Provide the [x, y] coordinate of the cell's center where the given text is located.  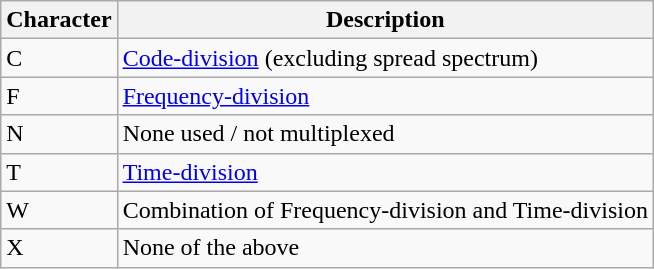
F [59, 96]
Code-division (excluding spread spectrum) [385, 58]
W [59, 210]
Frequency-division [385, 96]
Time-division [385, 172]
Character [59, 20]
None used / not multiplexed [385, 134]
T [59, 172]
Combination of Frequency-division and Time-division [385, 210]
None of the above [385, 248]
C [59, 58]
X [59, 248]
Description [385, 20]
N [59, 134]
